From the cell containing the given text, extract its center point as [x, y] coordinate. 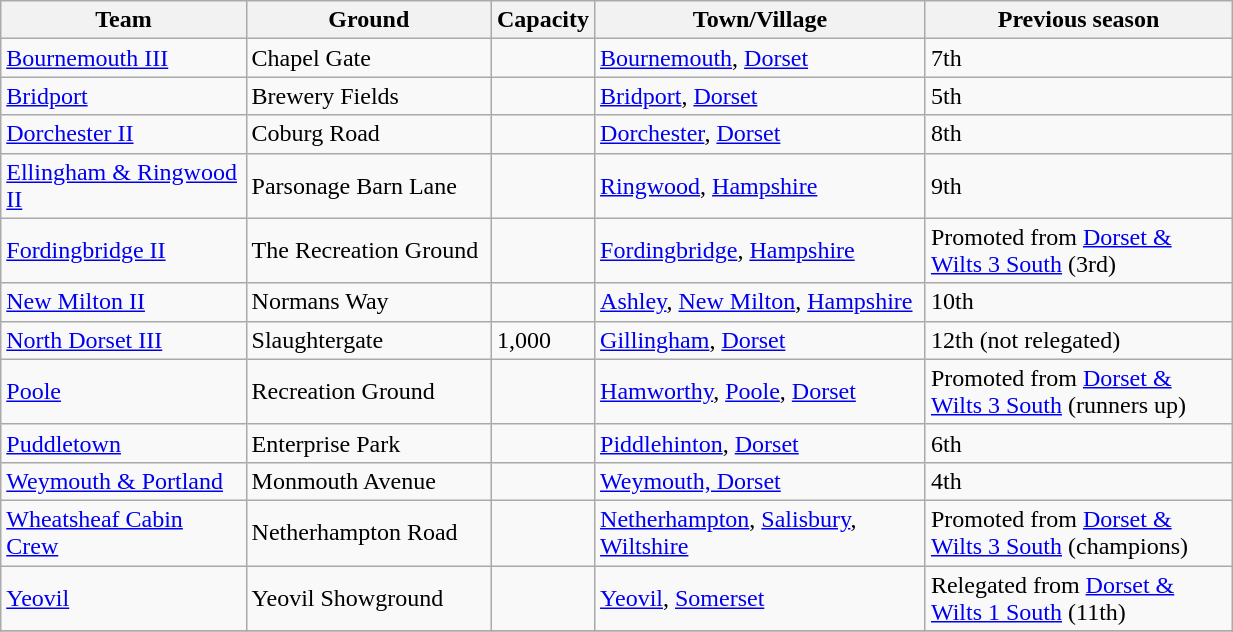
Hamworthy, Poole, Dorset [760, 392]
Recreation Ground [368, 392]
Bridport, Dorset [760, 96]
Relegated from Dorset & Wilts 1 South (11th) [1078, 598]
Normans Way [368, 302]
Fordingbridge, Hampshire [760, 250]
Coburg Road [368, 134]
Previous season [1078, 20]
Dorchester II [124, 134]
New Milton II [124, 302]
Puddletown [124, 443]
Promoted from Dorset & Wilts 3 South (champions) [1078, 532]
Ellingham & Ringwood II [124, 186]
Piddlehinton, Dorset [760, 443]
7th [1078, 58]
1,000 [542, 340]
Enterprise Park [368, 443]
5th [1078, 96]
Brewery Fields [368, 96]
Promoted from Dorset & Wilts 3 South (runners up) [1078, 392]
Wheatsheaf Cabin Crew [124, 532]
North Dorset III [124, 340]
12th (not relegated) [1078, 340]
Dorchester, Dorset [760, 134]
Netherhampton Road [368, 532]
4th [1078, 481]
8th [1078, 134]
Bridport [124, 96]
Netherhampton, Salisbury, Wiltshire [760, 532]
Gillingham, Dorset [760, 340]
9th [1078, 186]
Weymouth & Portland [124, 481]
Ringwood, Hampshire [760, 186]
Weymouth, Dorset [760, 481]
Ground [368, 20]
Yeovil, Somerset [760, 598]
Bournemouth, Dorset [760, 58]
Ashley, New Milton, Hampshire [760, 302]
Bournemouth III [124, 58]
Chapel Gate [368, 58]
Capacity [542, 20]
The Recreation Ground [368, 250]
Parsonage Barn Lane [368, 186]
Monmouth Avenue [368, 481]
Promoted from Dorset & Wilts 3 South (3rd) [1078, 250]
6th [1078, 443]
Town/Village [760, 20]
Slaughtergate [368, 340]
Yeovil Showground [368, 598]
10th [1078, 302]
Team [124, 20]
Yeovil [124, 598]
Fordingbridge II [124, 250]
Poole [124, 392]
